Return [x, y] of the center of cell containing provided text 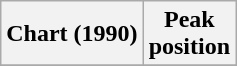
Peakposition [189, 34]
Chart (1990) [72, 34]
